Determine the (x, y) coordinate at the center of the cell enclosing the given text.  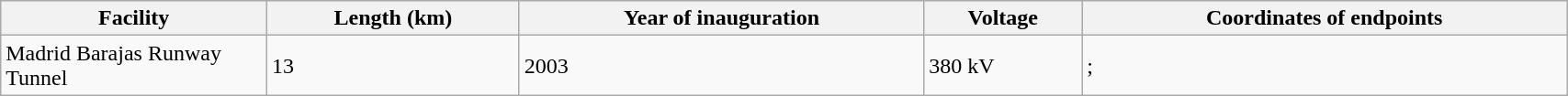
13 (393, 66)
Madrid Barajas Runway Tunnel (134, 66)
Coordinates of endpoints (1325, 18)
2003 (721, 66)
Year of inauguration (721, 18)
380 kV (1003, 66)
Length (km) (393, 18)
Voltage (1003, 18)
Facility (134, 18)
; (1325, 66)
